Extract the (X, Y) coordinate from the center of the cell holding the provided text.  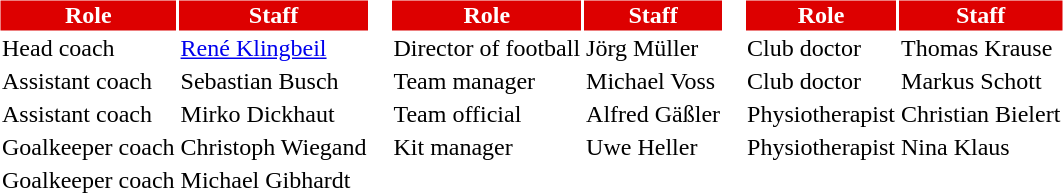
Sebastian Busch (274, 81)
Team manager (487, 81)
Christoph Wiegand (274, 147)
Christian Bielert (981, 115)
Head coach (88, 49)
Kit manager (487, 147)
Mirko Dickhaut (274, 115)
Jörg Müller (654, 49)
Goalkeeper coach (88, 147)
Markus Schott (981, 81)
Thomas Krause (981, 49)
Director of football (487, 49)
Alfred Gäßler (654, 115)
Team official (487, 115)
René Klingbeil (274, 49)
Michael Voss (654, 81)
Nina Klaus (981, 147)
Uwe Heller (654, 147)
